Pinpoint the cell where the given text exists, returning its [x, y] midpoint coordinate. 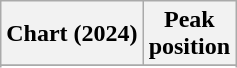
Chart (2024) [72, 34]
Peakposition [189, 34]
